Extract the [X, Y] coordinate from the center of the cell holding the provided text.  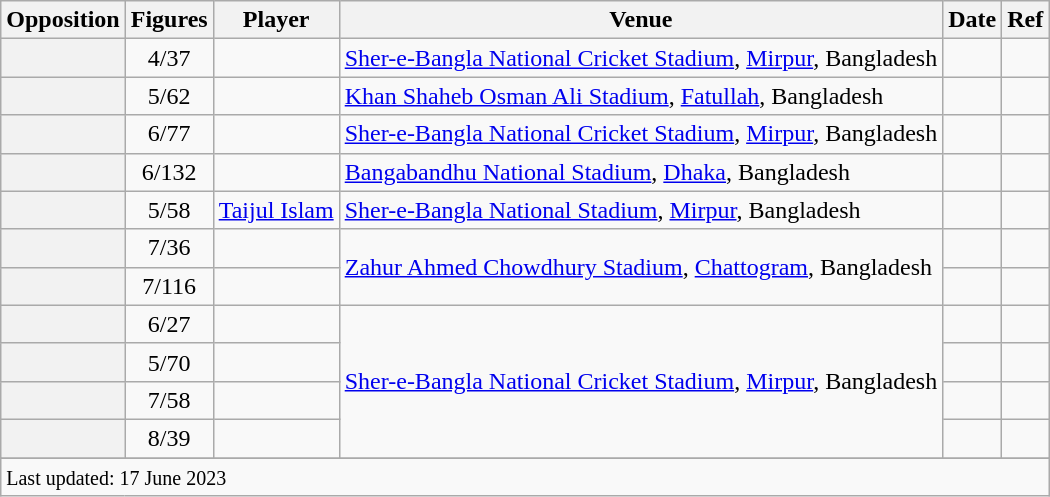
7/116 [169, 286]
Taijul Islam [276, 210]
6/27 [169, 324]
4/37 [169, 58]
5/70 [169, 362]
5/62 [169, 96]
Bangabandhu National Stadium, Dhaka, Bangladesh [640, 172]
8/39 [169, 438]
Venue [640, 20]
7/36 [169, 248]
Khan Shaheb Osman Ali Stadium, Fatullah, Bangladesh [640, 96]
Zahur Ahmed Chowdhury Stadium, Chattogram, Bangladesh [640, 267]
Sher-e-Bangla National Stadium, Mirpur, Bangladesh [640, 210]
Last updated: 17 June 2023 [525, 477]
5/58 [169, 210]
Ref [1026, 20]
6/77 [169, 134]
Date [972, 20]
Player [276, 20]
7/58 [169, 400]
Figures [169, 20]
6/132 [169, 172]
Opposition [63, 20]
